Locate the cell with the specified text and output its (x, y) center coordinate. 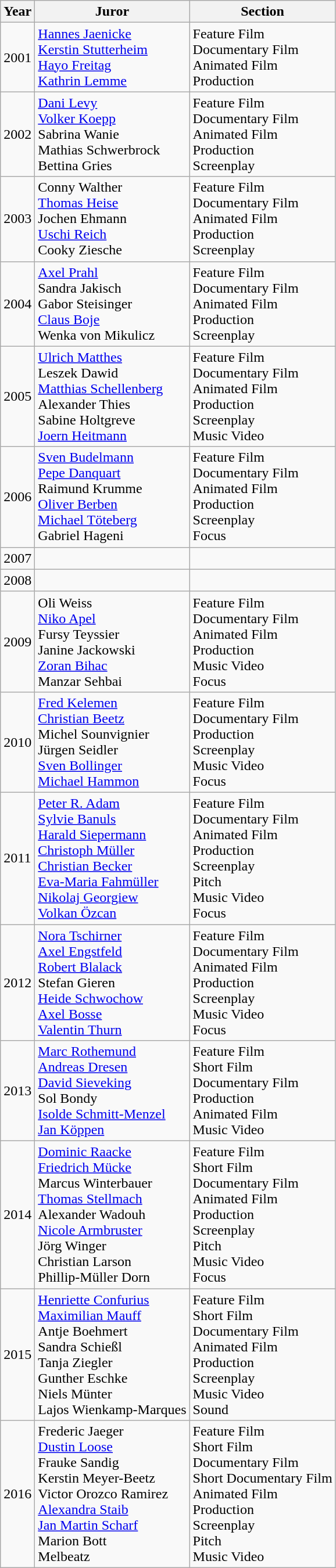
Feature FilmShort FilmDocumentary FilmProductionAnimated FilmMusic Video (263, 1091)
Marc RothemundAndreas DresenDavid SievekingSol BondyIsolde Schmitt-MenzelJan Köppen (112, 1091)
Nora TschirnerAxel EngstfeldRobert BlalackStefan GierenHeide SchwochowAxel BosseValentin Thurn (112, 983)
Oli WeissNiko ApelFursy TeyssierJanine JackowskiZoran BihacManzar Sehbai (112, 641)
2009 (17, 641)
2001 (17, 57)
2008 (17, 580)
Hannes JaenickeKerstin StutterheimHayo FreitagKathrin Lemme (112, 57)
Frederic JaegerDustin LooseFrauke SandigKerstin Meyer-BeetzVictor Orozco RamirezAlexandra StaibJan Martin ScharfMarion BottMelbeatz (112, 1494)
Fred KelemenChristian BeetzMichel SounvignierJürgen SeidlerSven BollingerMichael Hammon (112, 742)
2004 (17, 304)
2012 (17, 983)
Axel PrahlSandra JakischGabor SteisingerClaus BojeWenka von Mikulicz (112, 304)
2006 (17, 497)
Peter R. AdamSylvie BanulsHarald SiepermannChristoph MüllerChristian BeckerEva-Maria FahmüllerNikolaj GeorgiewVolkan Özcan (112, 858)
Conny WaltherThomas HeiseJochen EhmannUschi ReichCooky Ziesche (112, 219)
Feature FilmDocumentary FilmAnimated FilmProduction (263, 57)
Feature FilmShort FilmDocumentary FilmAnimated FilmProductionScreenplayPitchMusic VideoFocus (263, 1215)
Juror (112, 12)
2011 (17, 858)
Ulrich MatthesLeszek DawidMatthias SchellenbergAlexander ThiesSabine HoltgreveJoern Heitmann (112, 396)
Dani LevyVolker KoeppSabrina WanieMathias SchwerbrockBettina Gries (112, 134)
Henriette ConfuriusMaximilian MauffAntje BoehmertSandra SchießlTanja ZieglerGunther EschkeNiels MünterLajos Wienkamp-Marques (112, 1354)
2010 (17, 742)
Feature FilmDocumentary FilmAnimated FilmProductionScreenplayMusic VideoFocus (263, 983)
Dominic RaackeFriedrich MückeMarcus WinterbauerThomas StellmachAlexander WadouhNicole ArmbrusterJörg WingerChristian LarsonPhillip-Müller Dorn (112, 1215)
2005 (17, 396)
2007 (17, 558)
Year (17, 12)
2002 (17, 134)
Feature FilmDocumentary FilmAnimated FilmProductionMusic VideoFocus (263, 641)
Feature FilmDocumentary FilmAnimated FilmProductionScreenplayPitchMusic VideoFocus (263, 858)
2014 (17, 1215)
Sven BudelmannPepe DanquartRaimund KrummeOliver BerbenMichael TötebergGabriel Hageni (112, 497)
Feature FilmShort FilmDocumentary FilmAnimated FilmProductionScreenplayMusic VideoSound (263, 1354)
Feature FilmShort FilmDocumentary FilmShort Documentary FilmAnimated FilmProductionScreenplayPitchMusic Video (263, 1494)
Feature FilmDocumentary FilmAnimated FilmProductionScreenplayMusic Video (263, 396)
Feature FilmDocumentary FilmAnimated FilmProductionScreenplayFocus (263, 497)
2003 (17, 219)
Section (263, 12)
2013 (17, 1091)
2015 (17, 1354)
2016 (17, 1494)
Feature FilmDocumentary FilmProductionScreenplayMusic VideoFocus (263, 742)
